Extract the [X, Y] coordinate from the center of the cell holding the provided text.  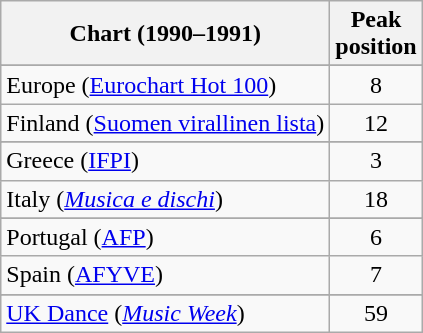
6 [376, 237]
59 [376, 313]
Europe (Eurochart Hot 100) [166, 85]
Italy (Musica e dischi) [166, 199]
7 [376, 275]
Chart (1990–1991) [166, 34]
Peakposition [376, 34]
Finland (Suomen virallinen lista) [166, 123]
18 [376, 199]
Portugal (AFP) [166, 237]
Greece (IFPI) [166, 161]
3 [376, 161]
8 [376, 85]
Spain (AFYVE) [166, 275]
UK Dance (Music Week) [166, 313]
12 [376, 123]
